From the cell containing the given text, extract its center point as [x, y] coordinate. 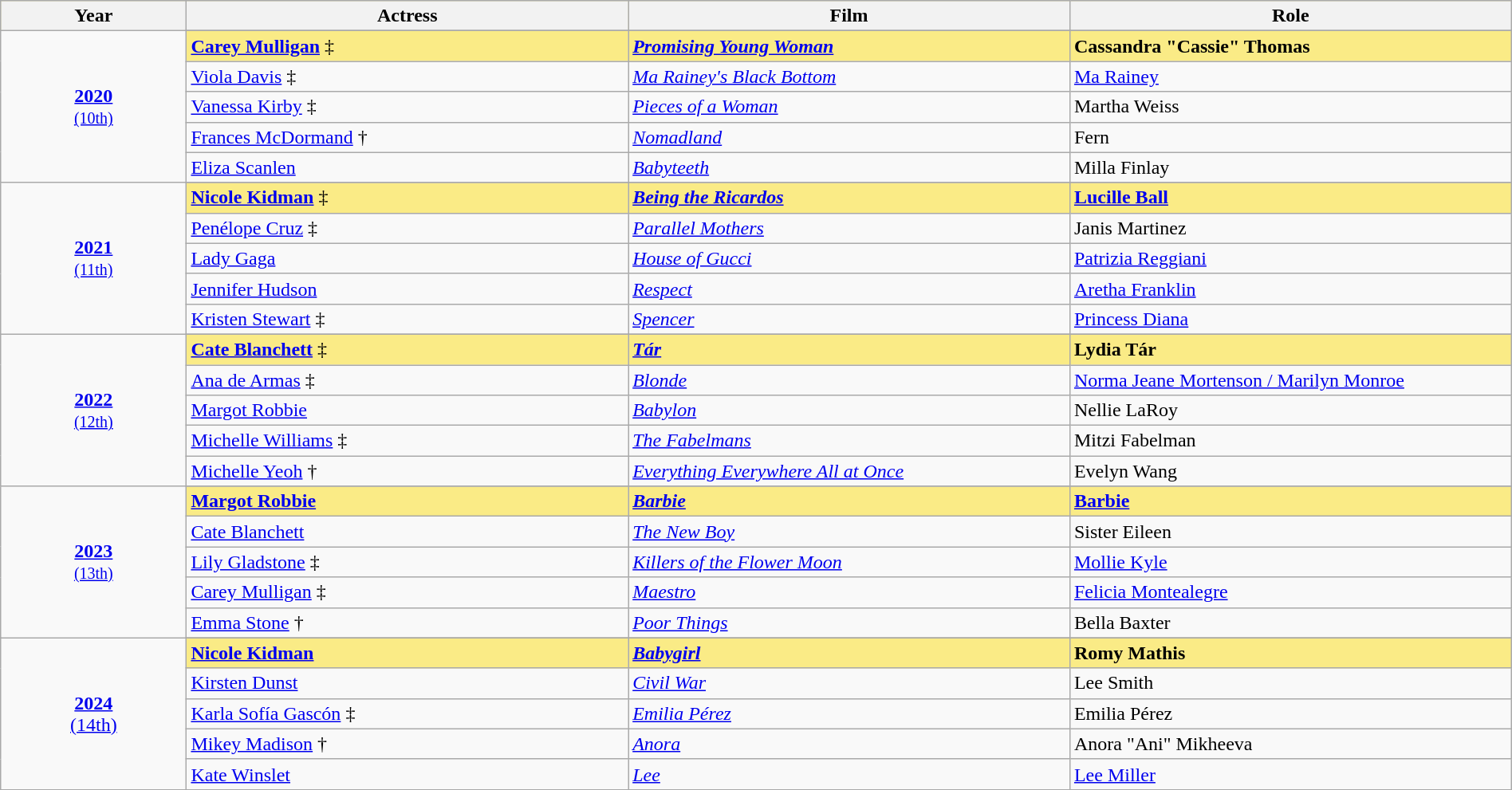
Babylon [849, 411]
Civil War [849, 683]
Karla Sofía Gascón ‡ [408, 713]
Kate Winslet [408, 774]
Lee Smith [1290, 683]
Norma Jeane Mortenson / Marilyn Monroe [1290, 380]
Kristen Stewart ‡ [408, 319]
Mitzi Fabelman [1290, 441]
2022(12th) [94, 410]
Lee [849, 774]
Babyteeth [849, 167]
Patrizia Reggiani [1290, 258]
Milla Finlay [1290, 167]
Nicole Kidman [408, 653]
Eliza Scanlen [408, 167]
Blonde [849, 380]
Anora "Ani" Mikheeva [1290, 744]
2021(11th) [94, 258]
Princess Diana [1290, 319]
Ana de Armas ‡ [408, 380]
Film [849, 16]
Actress [408, 16]
Parallel Mothers [849, 228]
Poor Things [849, 623]
Cassandra "Cassie" Thomas [1290, 46]
House of Gucci [849, 258]
Ma Rainey's Black Bottom [849, 77]
Bella Baxter [1290, 623]
Evelyn Wang [1290, 471]
Year [94, 16]
Nomadland [849, 137]
Martha Weiss [1290, 107]
Spencer [849, 319]
Emma Stone † [408, 623]
Everything Everywhere All at Once [849, 471]
Michelle Williams ‡ [408, 441]
Lucille Ball [1290, 198]
2020(10th) [94, 107]
Frances McDormand † [408, 137]
Penélope Cruz ‡ [408, 228]
Viola Davis ‡ [408, 77]
Tár [849, 349]
Cate Blanchett [408, 532]
Mollie Kyle [1290, 562]
Maestro [849, 592]
Respect [849, 289]
Felicia Montealegre [1290, 592]
The Fabelmans [849, 441]
Janis Martinez [1290, 228]
Fern [1290, 137]
Jennifer Hudson [408, 289]
Being the Ricardos [849, 198]
Ma Rainey [1290, 77]
Babygirl [849, 653]
Lady Gaga [408, 258]
Kirsten Dunst [408, 683]
Nicole Kidman ‡ [408, 198]
Mikey Madison † [408, 744]
Romy Mathis [1290, 653]
Vanessa Kirby ‡ [408, 107]
Aretha Franklin [1290, 289]
Anora [849, 744]
Cate Blanchett ‡ [408, 349]
Lily Gladstone ‡ [408, 562]
Lee Miller [1290, 774]
Role [1290, 16]
Nellie LaRoy [1290, 411]
Promising Young Woman [849, 46]
The New Boy [849, 532]
2024(14th) [94, 713]
Killers of the Flower Moon [849, 562]
2023(13th) [94, 562]
Lydia Tár [1290, 349]
Michelle Yeoh † [408, 471]
Pieces of a Woman [849, 107]
Sister Eileen [1290, 532]
